Pinpoint the cell where the given text exists, returning its (x, y) midpoint coordinate. 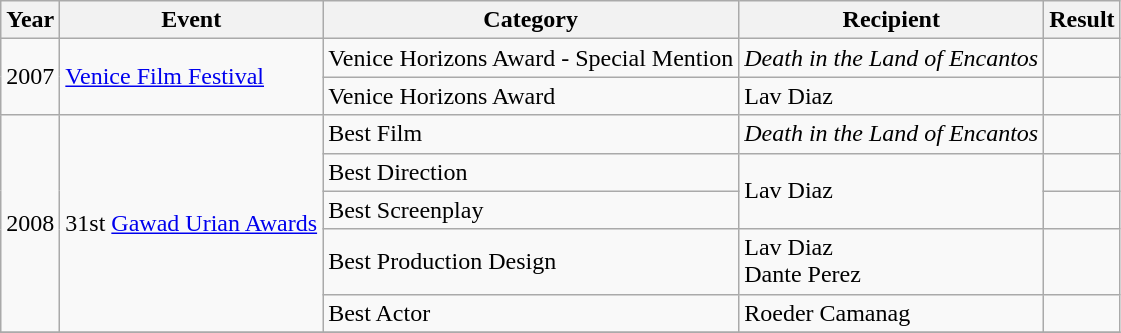
31st Gawad Urian Awards (192, 224)
Venice Horizons Award - Special Mention (531, 58)
Year (30, 20)
Category (531, 20)
Best Direction (531, 172)
2008 (30, 224)
Best Screenplay (531, 210)
Recipient (892, 20)
Venice Horizons Award (531, 96)
Best Production Design (531, 262)
Event (192, 20)
Best Actor (531, 313)
Best Film (531, 134)
Result (1082, 20)
Roeder Camanag (892, 313)
2007 (30, 77)
Venice Film Festival (192, 77)
Lav DiazDante Perez (892, 262)
